Scan for the cell matching the given text and deliver its [X, Y] coordinate at center. 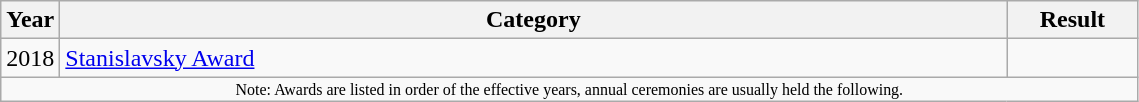
2018 [30, 58]
Result [1072, 20]
Year [30, 20]
Category [534, 20]
Stanislavsky Award [534, 58]
Note: Awards are listed in order of the effective years, annual ceremonies are usually held the following. [570, 89]
